Provide the (x, y) coordinate of the cell's center where the given text is located.  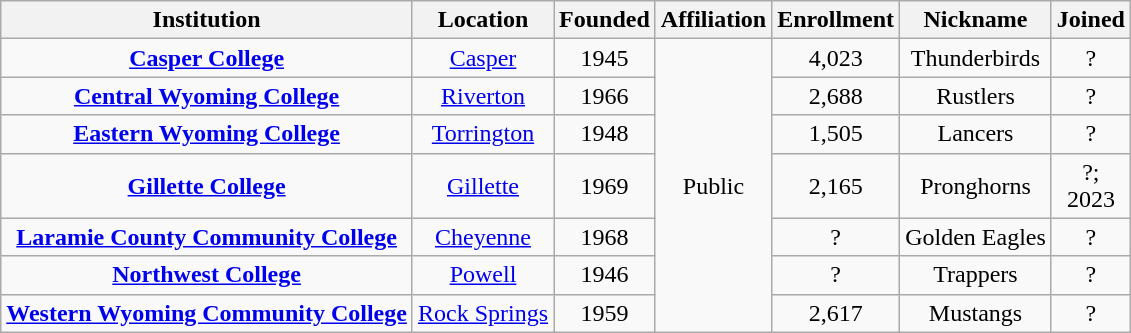
Western Wyoming Community College (207, 313)
Thunderbirds (976, 58)
Casper College (207, 58)
Northwest College (207, 275)
Lancers (976, 134)
Joined (1090, 20)
Gillette College (207, 186)
Institution (207, 20)
?; 2023 (1090, 186)
Gillette (482, 186)
Rustlers (976, 96)
Casper (482, 58)
Laramie County Community College (207, 237)
Rock Springs (482, 313)
1946 (605, 275)
Powell (482, 275)
Location (482, 20)
Golden Eagles (976, 237)
1945 (605, 58)
1,505 (836, 134)
Enrollment (836, 20)
Trappers (976, 275)
Cheyenne (482, 237)
Pronghorns (976, 186)
1948 (605, 134)
Affiliation (713, 20)
1959 (605, 313)
Founded (605, 20)
Riverton (482, 96)
1966 (605, 96)
4,023 (836, 58)
Central Wyoming College (207, 96)
Public (713, 186)
2,617 (836, 313)
2,688 (836, 96)
1968 (605, 237)
1969 (605, 186)
Eastern Wyoming College (207, 134)
Mustangs (976, 313)
Torrington (482, 134)
Nickname (976, 20)
2,165 (836, 186)
